Return the [x, y] coordinate for the center point of the cell that contains the specified text.  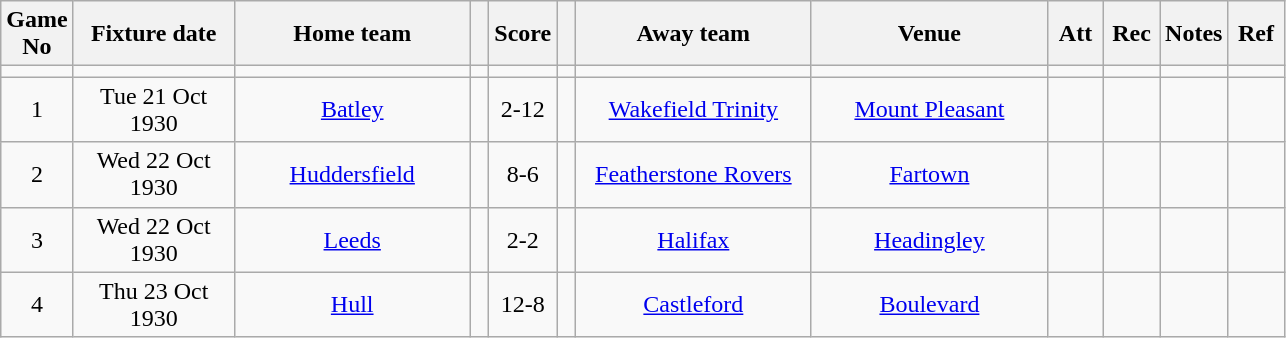
Featherstone Rovers [693, 174]
Mount Pleasant [929, 110]
Ref [1256, 34]
Att [1075, 34]
Notes [1194, 34]
Wakefield Trinity [693, 110]
12-8 [523, 304]
Score [523, 34]
Thu 23 Oct 1930 [154, 304]
Halifax [693, 240]
8-6 [523, 174]
Game No [37, 34]
Tue 21 Oct 1930 [154, 110]
Batley [352, 110]
Boulevard [929, 304]
Venue [929, 34]
2 [37, 174]
4 [37, 304]
Huddersfield [352, 174]
Fixture date [154, 34]
2-12 [523, 110]
Rec [1132, 34]
Home team [352, 34]
Away team [693, 34]
2-2 [523, 240]
Fartown [929, 174]
3 [37, 240]
Headingley [929, 240]
Castleford [693, 304]
Hull [352, 304]
1 [37, 110]
Leeds [352, 240]
